Find where the given text appears and provide that cell's center as (X, Y) coordinate. 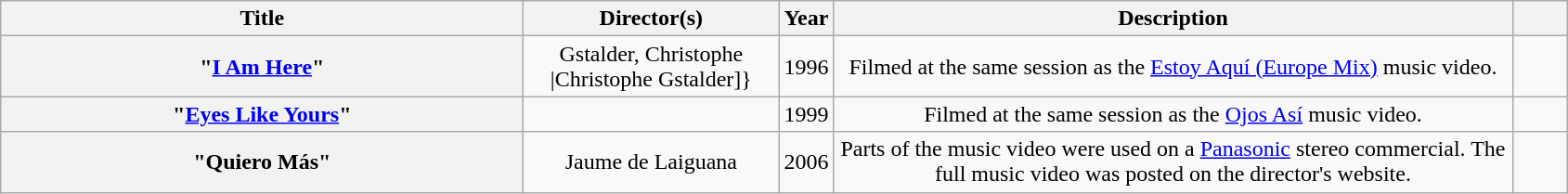
Filmed at the same session as the Ojos Así music video. (1173, 114)
"Eyes Like Yours" (262, 114)
Year (806, 19)
1999 (806, 114)
Title (262, 19)
Parts of the music video were used on a Panasonic stereo commercial. The full music video was posted on the director's website. (1173, 162)
Director(s) (652, 19)
"I Am Here" (262, 67)
1996 (806, 67)
Gstalder, Christophe |Christophe Gstalder]} (652, 67)
"Quiero Más" (262, 162)
Filmed at the same session as the Estoy Aquí (Europe Mix) music video. (1173, 67)
2006 (806, 162)
Description (1173, 19)
Jaume de Laiguana (652, 162)
